For the text-containing cell, return its midpoint in [x, y] coordinate format. 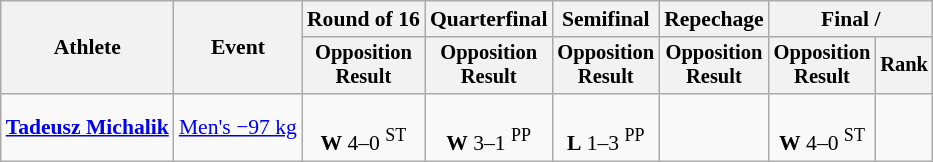
Round of 16 [364, 19]
Tadeusz Michalik [88, 128]
Rank [904, 66]
Quarterfinal [489, 19]
W 3–1 PP [489, 128]
Repechage [714, 19]
L 1–3 PP [606, 128]
Men's −97 kg [238, 128]
Final / [851, 19]
Semifinal [606, 19]
Athlete [88, 48]
Event [238, 48]
